Find where the given text appears and provide that cell's center as (X, Y) coordinate. 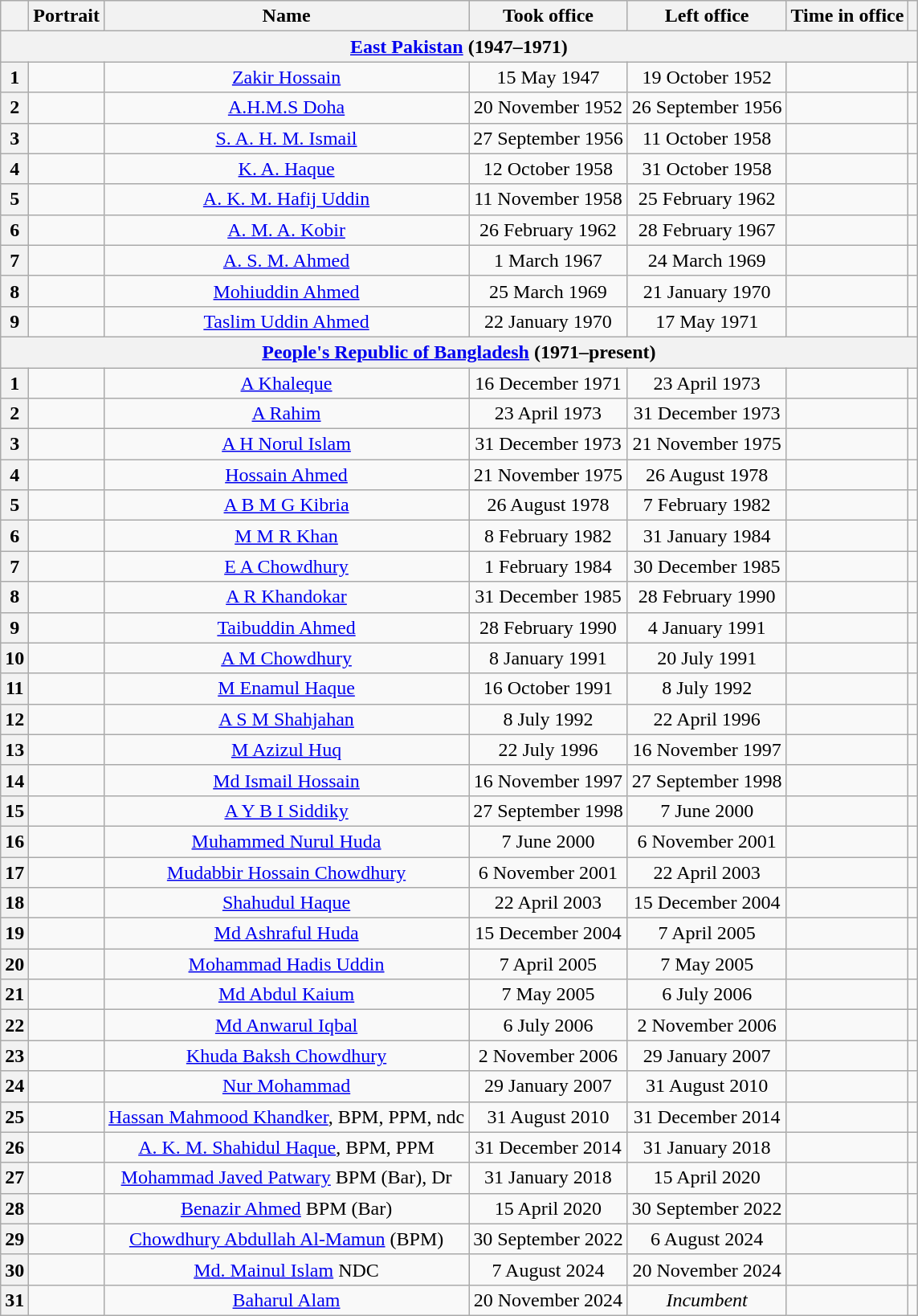
22 January 1970 (549, 321)
27 September 1956 (549, 138)
M Enamul Haque (286, 689)
21 January 1970 (707, 291)
4 January 1991 (707, 627)
16 (14, 841)
Md Ashraful Huda (286, 934)
12 October 1958 (549, 169)
Chowdhury Abdullah Al-Mamun (BPM) (286, 1239)
16 October 1991 (549, 689)
K. A. Haque (286, 169)
Mohammad Javed Patwary BPM (Bar), Dr (286, 1178)
11 November 1958 (549, 199)
27 (14, 1178)
20 November 1952 (549, 108)
Muhammed Nurul Huda (286, 841)
31 January 1984 (707, 536)
A. M. A. Kobir (286, 230)
11 October 1958 (707, 138)
A M Chowdhury (286, 658)
S. A. H. M. Ismail (286, 138)
12 (14, 719)
20 July 1991 (707, 658)
10 (14, 658)
A S M Shahjahan (286, 719)
25 March 1969 (549, 291)
20 (14, 964)
Name (286, 16)
Nur Mohammad (286, 1086)
8 February 1982 (549, 536)
Incumbent (707, 1300)
Time in office (847, 16)
Mohammad Hadis Uddin (286, 964)
A. K. M. Shahidul Haque, BPM, PPM (286, 1147)
Portrait (67, 16)
13 (14, 750)
Taibuddin Ahmed (286, 627)
Left office (707, 16)
1 February 1984 (549, 566)
17 May 1971 (707, 321)
M Azizul Huq (286, 750)
18 (14, 903)
7 February 1982 (707, 505)
Md Abdul Kaium (286, 995)
People's Republic of Bangladesh (1971–present) (459, 352)
Took office (549, 16)
14 (14, 780)
E A Chowdhury (286, 566)
28 (14, 1208)
7 August 2024 (549, 1269)
A. K. M. Hafij Uddin (286, 199)
25 (14, 1117)
21 (14, 995)
30 December 1985 (707, 566)
Shahudul Haque (286, 903)
22 (14, 1025)
M M R Khan (286, 536)
22 July 1996 (549, 750)
A.H.M.S Doha (286, 108)
17 (14, 872)
19 October 1952 (707, 77)
24 March 1969 (707, 260)
31 October 1958 (707, 169)
29 (14, 1239)
A H Norul Islam (286, 444)
15 (14, 811)
24 (14, 1086)
22 April 1996 (707, 719)
28 February 1967 (707, 230)
Khuda Baksh Chowdhury (286, 1056)
Hossain Ahmed (286, 475)
Md Anwarul Iqbal (286, 1025)
31 (14, 1300)
15 May 1947 (549, 77)
Taslim Uddin Ahmed (286, 321)
Zakir Hossain (286, 77)
Baharul Alam (286, 1300)
25 February 1962 (707, 199)
30 (14, 1269)
26 February 1962 (549, 230)
East Pakistan (1947–1971) (459, 47)
A R Khandokar (286, 597)
Mudabbir Hossain Chowdhury (286, 872)
A Rahim (286, 414)
23 (14, 1056)
Hassan Mahmood Khandker, BPM, PPM, ndc (286, 1117)
11 (14, 689)
8 January 1991 (549, 658)
26 (14, 1147)
Md. Mainul Islam NDC (286, 1269)
6 August 2024 (707, 1239)
1 March 1967 (549, 260)
A. S. M. Ahmed (286, 260)
Mohiuddin Ahmed (286, 291)
Md Ismail Hossain (286, 780)
19 (14, 934)
Benazir Ahmed BPM (Bar) (286, 1208)
16 December 1971 (549, 383)
26 September 1956 (707, 108)
31 December 1985 (549, 597)
A Khaleque (286, 383)
A Y B I Siddiky (286, 811)
A B M G Kibria (286, 505)
